Determine the [X, Y] coordinate at the center of the cell enclosing the given text.  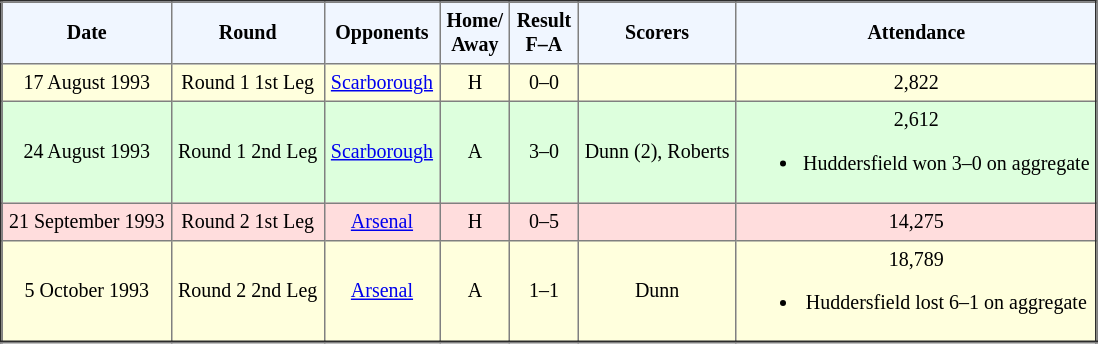
2,612Huddersfield won 3–0 on aggregate [916, 152]
Round 2 1st Leg [248, 222]
Round [248, 33]
ResultF–A [544, 33]
5 October 1993 [87, 291]
Round 2 2nd Leg [248, 291]
24 August 1993 [87, 152]
3–0 [544, 152]
Round 1 1st Leg [248, 83]
Attendance [916, 33]
17 August 1993 [87, 83]
Dunn (2), Roberts [657, 152]
14,275 [916, 222]
1–1 [544, 291]
Round 1 2nd Leg [248, 152]
Date [87, 33]
18,789Huddersfield lost 6–1 on aggregate [916, 291]
0–0 [544, 83]
Dunn [657, 291]
0–5 [544, 222]
Home/Away [475, 33]
Scorers [657, 33]
21 September 1993 [87, 222]
2,822 [916, 83]
Opponents [382, 33]
